Determine the (x, y) coordinate at the center of the cell enclosing the given text.  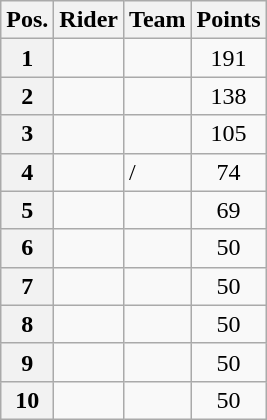
7 (28, 286)
Rider (89, 20)
1 (28, 58)
6 (28, 248)
Pos. (28, 20)
69 (228, 210)
9 (28, 362)
191 (228, 58)
8 (28, 324)
105 (228, 134)
4 (28, 172)
2 (28, 96)
3 (28, 134)
5 (28, 210)
10 (28, 400)
Points (228, 20)
/ (158, 172)
Team (158, 20)
74 (228, 172)
138 (228, 96)
